Output the (X, Y) coordinate of the center of the cell containing the given text.  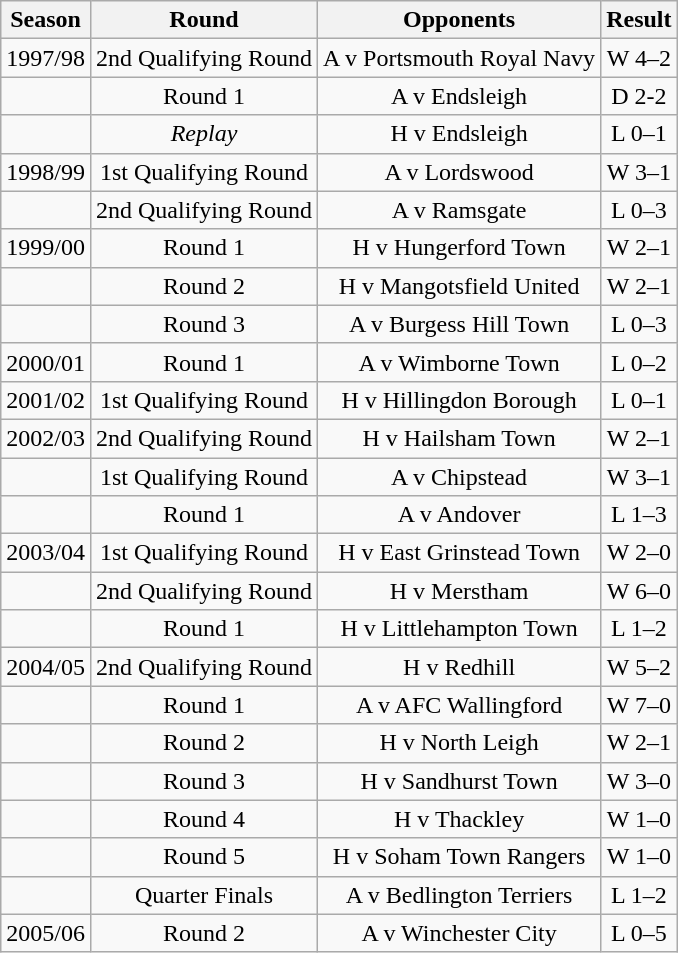
H v Littlehampton Town (460, 629)
A v Endsleigh (460, 96)
2003/04 (46, 553)
2002/03 (46, 438)
A v Portsmouth Royal Navy (460, 58)
2001/02 (46, 400)
2005/06 (46, 933)
1998/99 (46, 172)
A v Bedlington Terriers (460, 895)
Round (204, 20)
Round 4 (204, 819)
H v Hailsham Town (460, 438)
1997/98 (46, 58)
W 5–2 (639, 667)
Opponents (460, 20)
A v AFC Wallingford (460, 705)
W 3–0 (639, 781)
Replay (204, 134)
A v Lordswood (460, 172)
W 6–0 (639, 591)
H v Hungerford Town (460, 248)
2000/01 (46, 362)
A v Ramsgate (460, 210)
A v Wimborne Town (460, 362)
A v Burgess Hill Town (460, 324)
L 1–3 (639, 515)
W 7–0 (639, 705)
Round 5 (204, 857)
Quarter Finals (204, 895)
H v North Leigh (460, 743)
A v Chipstead (460, 477)
A v Winchester City (460, 933)
2004/05 (46, 667)
Result (639, 20)
H v East Grinstead Town (460, 553)
H v Redhill (460, 667)
W 4–2 (639, 58)
H v Hillingdon Borough (460, 400)
H v Thackley (460, 819)
H v Merstham (460, 591)
H v Sandhurst Town (460, 781)
L 0–5 (639, 933)
L 0–2 (639, 362)
A v Andover (460, 515)
H v Endsleigh (460, 134)
H v Mangotsfield United (460, 286)
W 2–0 (639, 553)
D 2-2 (639, 96)
H v Soham Town Rangers (460, 857)
1999/00 (46, 248)
Season (46, 20)
